Scan for the cell matching the given text and deliver its (X, Y) coordinate at center. 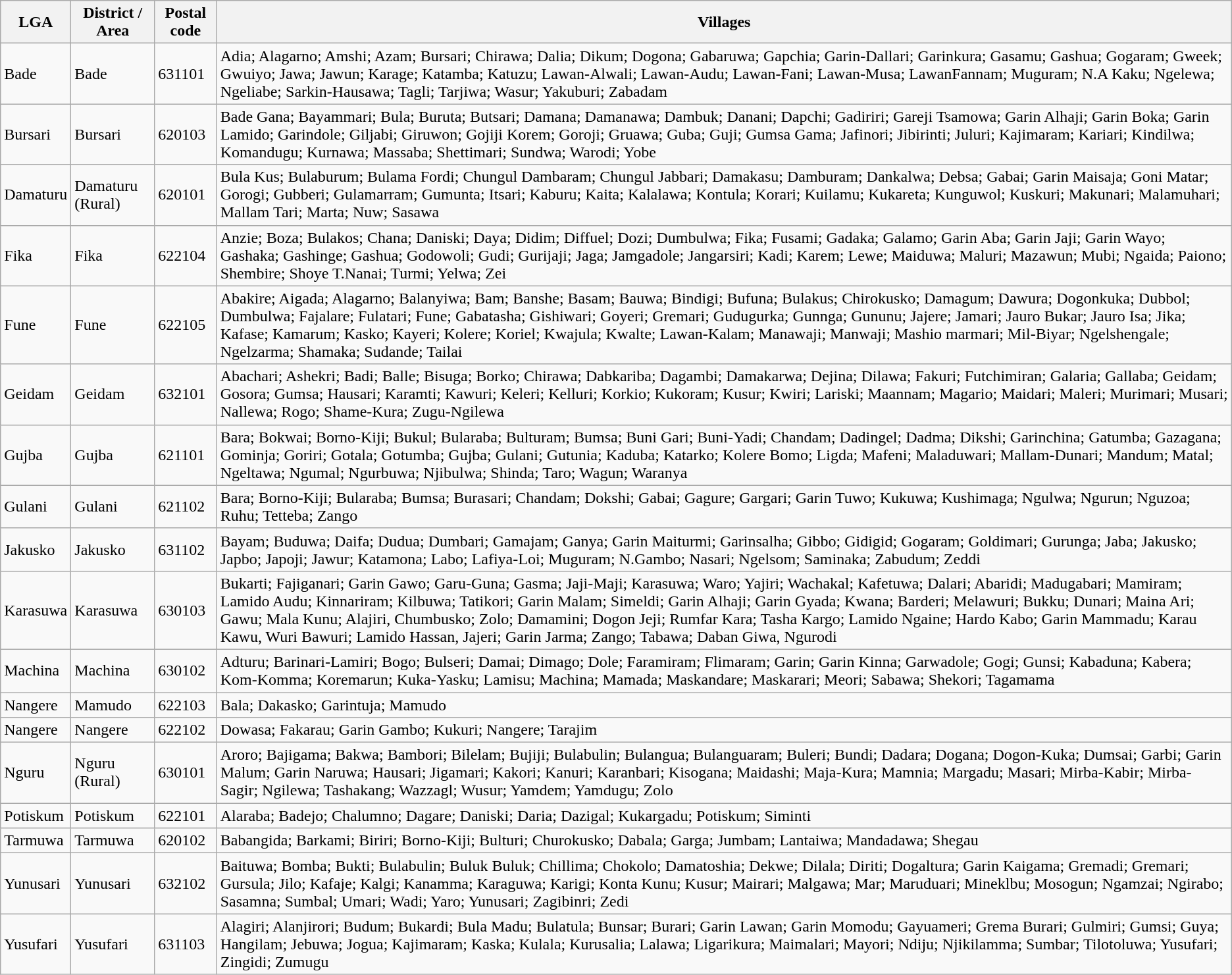
622101 (186, 816)
630102 (186, 670)
Alaraba; Badejo; Chalumno; Dagare; Daniski; Daria; Dazigal; Kukargadu; Potiskum; Siminti (724, 816)
District / Area (113, 22)
621101 (186, 455)
621102 (186, 507)
LGA (36, 22)
Bala; Dakasko; Garintuja; Mamudo (724, 705)
Damaturu (36, 195)
Postal code (186, 22)
622102 (186, 730)
Babangida; Barkami; Biriri; Borno-Kiji; Bulturi; Churokusko; Dabala; Garga; Jumbam; Lantaiwa; Mandadawa; Shegau (724, 841)
630103 (186, 610)
622105 (186, 325)
Villages (724, 22)
622104 (186, 255)
631101 (186, 74)
631102 (186, 549)
631103 (186, 944)
632102 (186, 883)
622103 (186, 705)
Mamudo (113, 705)
630101 (186, 773)
632101 (186, 394)
Dowasa; Fakarau; Garin Gambo; Kukuri; Nangere; Tarajim (724, 730)
620102 (186, 841)
Nguru (36, 773)
620101 (186, 195)
Nguru (Rural) (113, 773)
620103 (186, 134)
Damaturu (Rural) (113, 195)
